Detect which cell encompasses the target text, then output its [x, y] center coordinate. 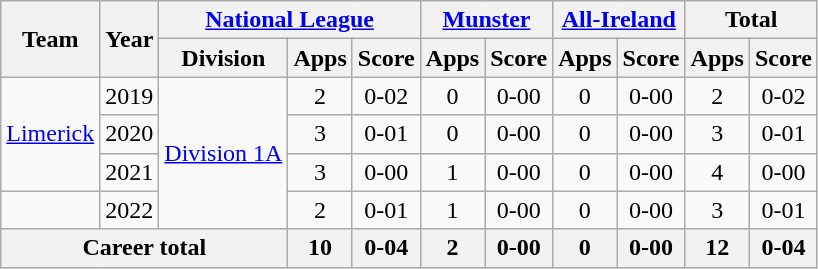
Total [751, 20]
Team [50, 39]
Career total [144, 248]
Limerick [50, 134]
Division 1A [224, 153]
4 [717, 172]
Division [224, 58]
2022 [130, 210]
2020 [130, 134]
2019 [130, 96]
National League [290, 20]
All-Ireland [619, 20]
2021 [130, 172]
10 [320, 248]
12 [717, 248]
Year [130, 39]
Munster [486, 20]
